Locate the cell with the specified text and output its [X, Y] center coordinate. 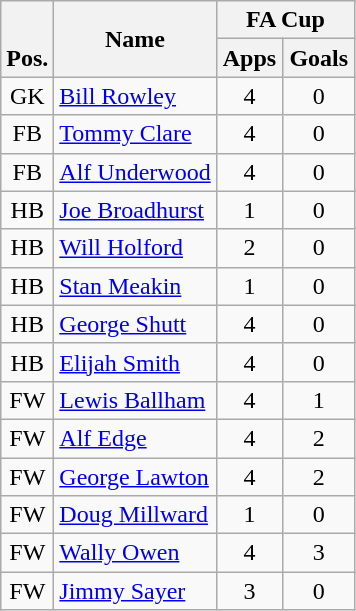
Will Holford [135, 248]
Pos. [28, 39]
Alf Edge [135, 438]
GK [28, 96]
Elijah Smith [135, 362]
Bill Rowley [135, 96]
Alf Underwood [135, 172]
George Lawton [135, 477]
Apps [250, 58]
George Shutt [135, 324]
Lewis Ballham [135, 400]
Stan Meakin [135, 286]
Wally Owen [135, 553]
Tommy Clare [135, 134]
Goals [319, 58]
Joe Broadhurst [135, 210]
Name [135, 39]
Doug Millward [135, 515]
Jimmy Sayer [135, 591]
FA Cup [286, 20]
